Detect which cell encompasses the target text, then output its (X, Y) center coordinate. 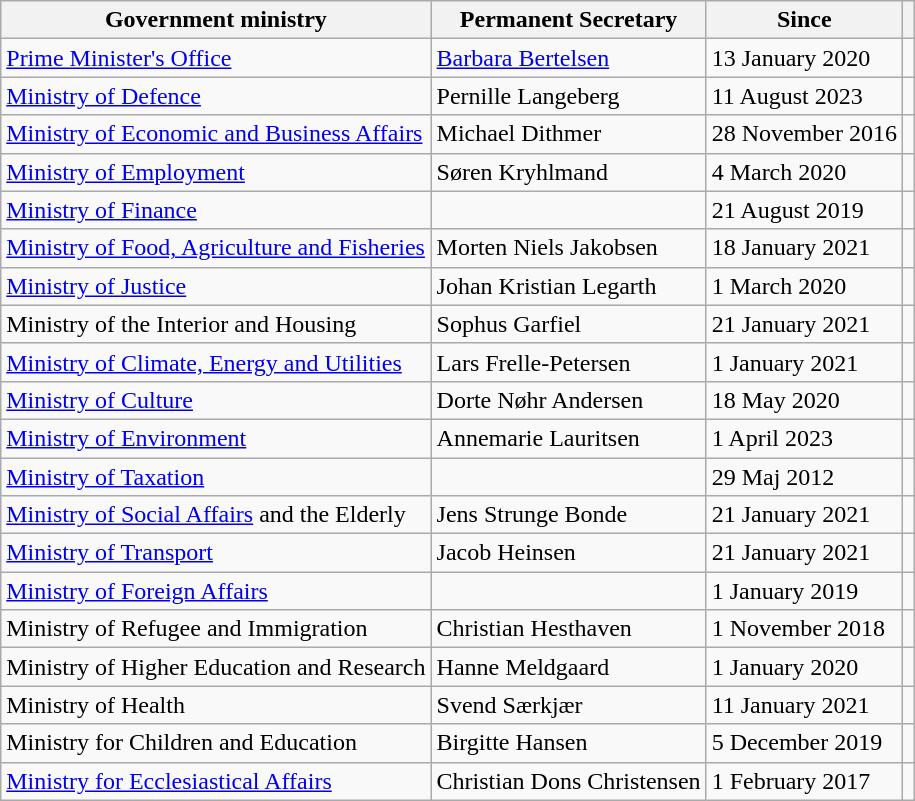
1 February 2017 (804, 781)
Ministry of Employment (216, 172)
1 March 2020 (804, 286)
Morten Niels Jakobsen (568, 248)
18 May 2020 (804, 400)
13 January 2020 (804, 58)
Permanent Secretary (568, 20)
29 Maj 2012 (804, 477)
Dorte Nøhr Andersen (568, 400)
Prime Minister's Office (216, 58)
Svend Særkjær (568, 705)
Søren Kryhlmand (568, 172)
Ministry for Children and Education (216, 743)
Jens Strunge Bonde (568, 515)
Ministry of Refugee and Immigration (216, 629)
5 December 2019 (804, 743)
Annemarie Lauritsen (568, 438)
28 November 2016 (804, 134)
Ministry of the Interior and Housing (216, 324)
Ministry of Economic and Business Affairs (216, 134)
Ministry of Health (216, 705)
Ministry of Food, Agriculture and Fisheries (216, 248)
Government ministry (216, 20)
Birgitte Hansen (568, 743)
Ministry of Higher Education and Research (216, 667)
4 March 2020 (804, 172)
21 August 2019 (804, 210)
11 August 2023 (804, 96)
Ministry of Climate, Energy and Utilities (216, 362)
Ministry of Culture (216, 400)
Hanne Meldgaard (568, 667)
Christian Dons Christensen (568, 781)
Ministry of Justice (216, 286)
Ministry of Defence (216, 96)
Jacob Heinsen (568, 553)
Ministry of Taxation (216, 477)
Barbara Bertelsen (568, 58)
Ministry of Finance (216, 210)
Michael Dithmer (568, 134)
Ministry of Environment (216, 438)
Sophus Garfiel (568, 324)
Pernille Langeberg (568, 96)
18 January 2021 (804, 248)
Christian Hesthaven (568, 629)
Ministry of Social Affairs and the Elderly (216, 515)
Johan Kristian Legarth (568, 286)
1 November 2018 (804, 629)
Ministry for Ecclesiastical Affairs (216, 781)
1 January 2020 (804, 667)
1 January 2021 (804, 362)
Ministry of Foreign Affairs (216, 591)
1 April 2023 (804, 438)
Ministry of Transport (216, 553)
Lars Frelle-Petersen (568, 362)
Since (804, 20)
1 January 2019 (804, 591)
11 January 2021 (804, 705)
